From the cell containing the given text, extract its center point as [X, Y] coordinate. 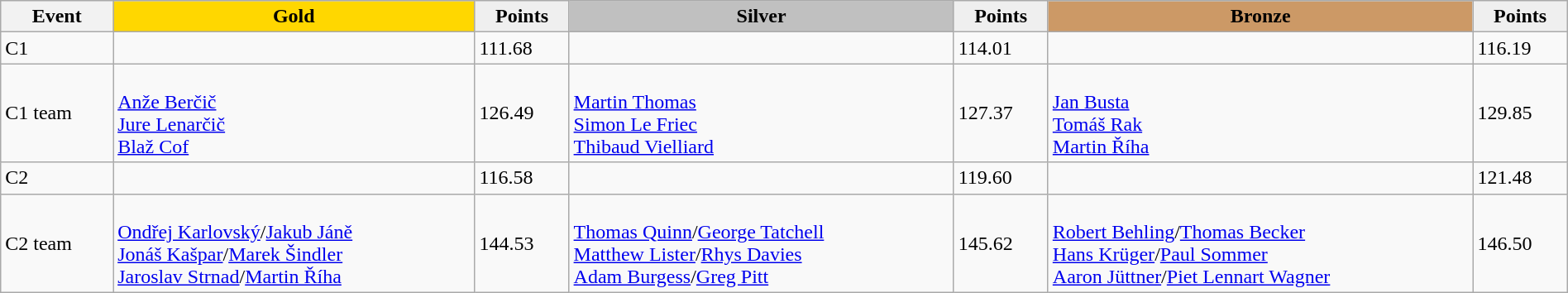
Silver [761, 17]
C2 team [57, 243]
Martin ThomasSimon Le FriecThibaud Vielliard [761, 113]
C2 [57, 178]
Event [57, 17]
119.60 [1001, 178]
Robert Behling/Thomas BeckerHans Krüger/Paul SommerAaron Jüttner/Piet Lennart Wagner [1260, 243]
116.58 [522, 178]
111.68 [522, 48]
144.53 [522, 243]
121.48 [1520, 178]
Thomas Quinn/George TatchellMatthew Lister/Rhys DaviesAdam Burgess/Greg Pitt [761, 243]
145.62 [1001, 243]
C1 [57, 48]
126.49 [522, 113]
Ondřej Karlovský/Jakub JáněJonáš Kašpar/Marek ŠindlerJaroslav Strnad/Martin Říha [294, 243]
C1 team [57, 113]
Bronze [1260, 17]
Gold [294, 17]
Anže BerčičJure LenarčičBlaž Cof [294, 113]
116.19 [1520, 48]
127.37 [1001, 113]
114.01 [1001, 48]
Jan BustaTomáš RakMartin Říha [1260, 113]
146.50 [1520, 243]
129.85 [1520, 113]
